Identify which cell holds the provided text, then report its [x, y] central coordinate. 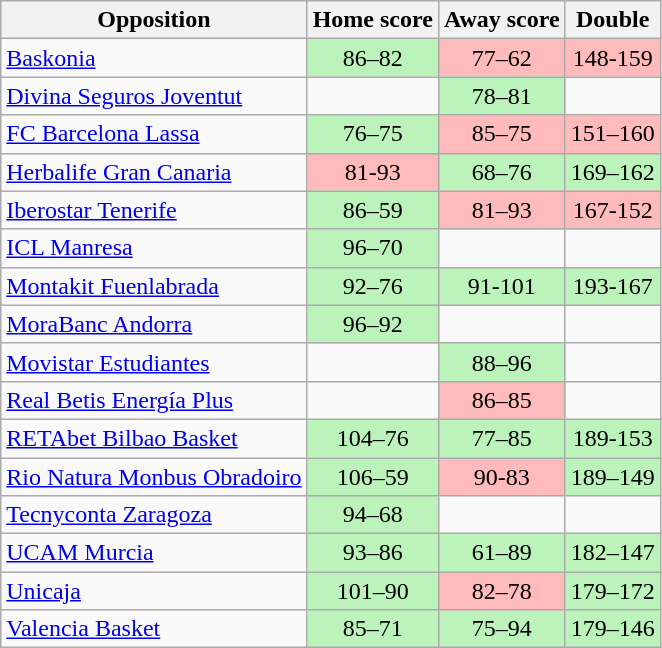
92–76 [372, 286]
86–85 [502, 400]
Real Betis Energía Plus [154, 400]
Away score [502, 20]
Iberostar Tenerife [154, 210]
88–96 [502, 362]
85–71 [372, 629]
94–68 [372, 515]
Opposition [154, 20]
96–92 [372, 324]
90-83 [502, 477]
Valencia Basket [154, 629]
77–62 [502, 58]
167-152 [612, 210]
77–85 [502, 438]
182–147 [612, 553]
ICL Manresa [154, 248]
85–75 [502, 134]
169–162 [612, 172]
81–93 [502, 210]
UCAM Murcia [154, 553]
151–160 [612, 134]
104–76 [372, 438]
101–90 [372, 591]
78–81 [502, 96]
189–149 [612, 477]
91-101 [502, 286]
96–70 [372, 248]
RETAbet Bilbao Basket [154, 438]
FC Barcelona Lassa [154, 134]
Herbalife Gran Canaria [154, 172]
61–89 [502, 553]
86–59 [372, 210]
81-93 [372, 172]
MoraBanc Andorra [154, 324]
Movistar Estudiantes [154, 362]
Baskonia [154, 58]
Rio Natura Monbus Obradoiro [154, 477]
Double [612, 20]
179–172 [612, 591]
148-159 [612, 58]
193-167 [612, 286]
82–78 [502, 591]
179–146 [612, 629]
Divina Seguros Joventut [154, 96]
106–59 [372, 477]
Home score [372, 20]
86–82 [372, 58]
76–75 [372, 134]
Tecnyconta Zaragoza [154, 515]
Unicaja [154, 591]
75–94 [502, 629]
Montakit Fuenlabrada [154, 286]
68–76 [502, 172]
93–86 [372, 553]
189-153 [612, 438]
